From the cell containing the given text, extract its center point as [X, Y] coordinate. 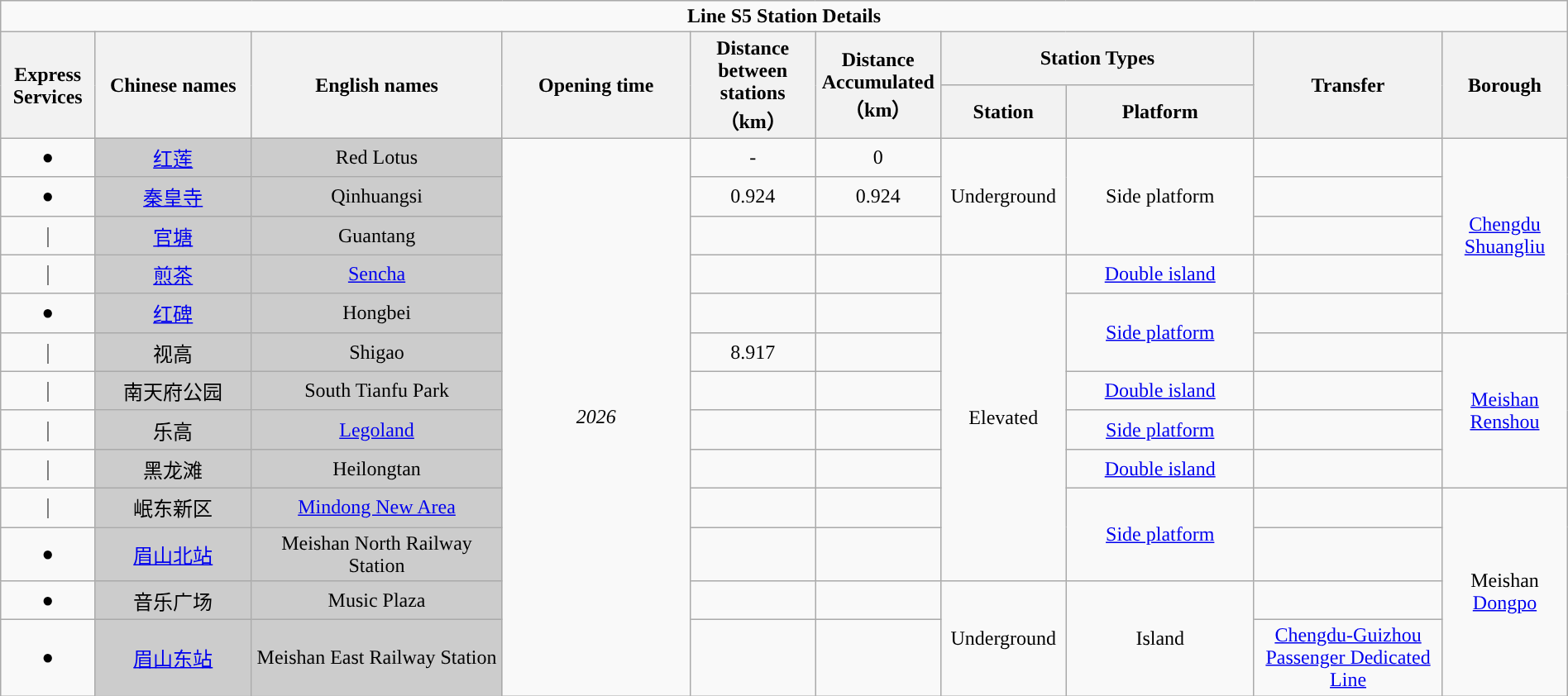
官塘 [174, 235]
Transfer [1348, 85]
Meishan East Railway Station [377, 658]
ChengduShuangliu [1505, 235]
Platform [1159, 112]
Island [1159, 638]
音乐广场 [174, 600]
煎茶 [174, 274]
Guantang [377, 235]
MeishanRenshou [1505, 410]
眉山东站 [174, 658]
8.917 [753, 352]
Hongbei [377, 312]
乐高 [174, 430]
Red Lotus [377, 157]
红碑 [174, 312]
2026 [595, 417]
0 [878, 157]
南天府公园 [174, 390]
黑龙滩 [174, 468]
Express Services [48, 85]
Legoland [377, 430]
红莲 [174, 157]
MeishanDongpo [1505, 592]
Qinhuangsi [377, 197]
Chinese names [174, 85]
Borough [1505, 85]
- [753, 157]
Mindong New Area [377, 508]
眉山北站 [174, 554]
岷东新区 [174, 508]
Station Types [1098, 59]
Distance Accumulated（km） [878, 85]
South Tianfu Park [377, 390]
Shigao [377, 352]
视高 [174, 352]
Line S5 Station Details [784, 17]
Distance between stations（km） [753, 85]
Chengdu-Guizhou Passenger Dedicated Line [1348, 658]
Music Plaza [377, 600]
Elevated [1004, 417]
Sencha [377, 274]
Meishan North Railway Station [377, 554]
Station [1004, 112]
秦皇寺 [174, 197]
English names [377, 85]
Opening time [595, 85]
Heilongtan [377, 468]
